From the cell containing the given text, extract its center point as [x, y] coordinate. 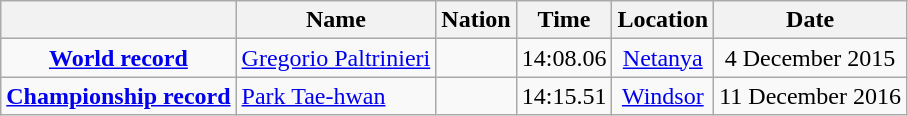
Nation [476, 20]
Name [336, 20]
Date [810, 20]
Championship record [118, 96]
Time [564, 20]
11 December 2016 [810, 96]
Gregorio Paltrinieri [336, 58]
Windsor [663, 96]
Netanya [663, 58]
4 December 2015 [810, 58]
Park Tae-hwan [336, 96]
14:08.06 [564, 58]
14:15.51 [564, 96]
Location [663, 20]
World record [118, 58]
